Output the (x, y) coordinate of the center of the cell containing the given text.  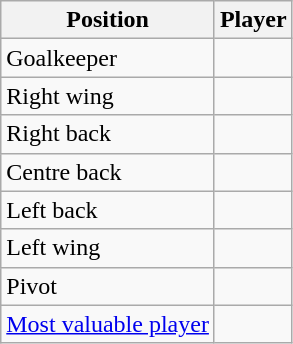
Goalkeeper (108, 58)
Right wing (108, 96)
Player (253, 20)
Pivot (108, 286)
Most valuable player (108, 324)
Centre back (108, 172)
Left back (108, 210)
Position (108, 20)
Right back (108, 134)
Left wing (108, 248)
